Determine the (x, y) coordinate at the center of the cell enclosing the given text.  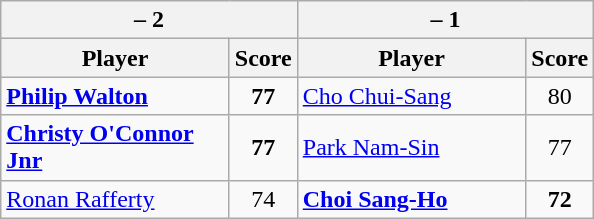
Cho Chui-Sang (412, 96)
74 (263, 199)
– 2 (150, 20)
– 1 (446, 20)
Choi Sang-Ho (412, 199)
Philip Walton (116, 96)
72 (560, 199)
80 (560, 96)
Ronan Rafferty (116, 199)
Christy O'Connor Jnr (116, 148)
Park Nam-Sin (412, 148)
